Detect which cell encompasses the target text, then output its [x, y] center coordinate. 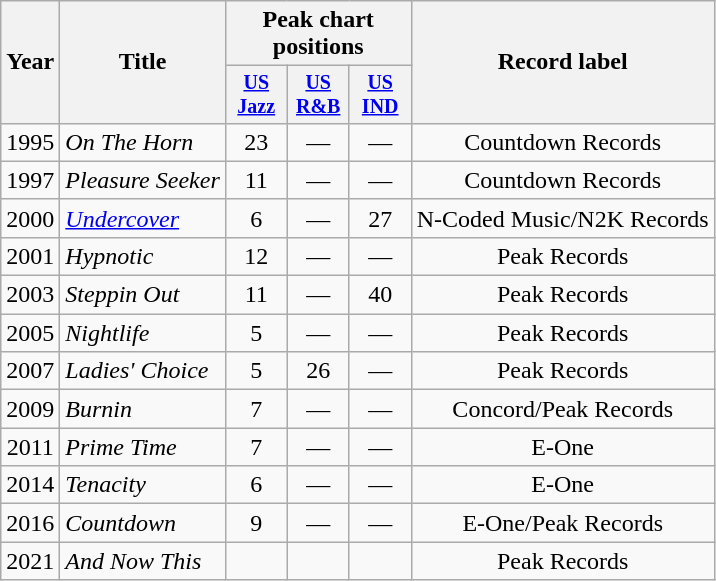
Record label [562, 62]
Hypnotic [142, 256]
9 [256, 523]
26 [318, 371]
USIND [380, 94]
On The Horn [142, 142]
2007 [30, 371]
27 [380, 218]
Peak chart positions [318, 34]
2009 [30, 409]
Countdown [142, 523]
Year [30, 62]
23 [256, 142]
2016 [30, 523]
Prime Time [142, 447]
1997 [30, 180]
2014 [30, 485]
N-Coded Music/N2K Records [562, 218]
40 [380, 295]
USJazz [256, 94]
Steppin Out [142, 295]
2001 [30, 256]
Nightlife [142, 333]
Title [142, 62]
2003 [30, 295]
2011 [30, 447]
Undercover [142, 218]
2005 [30, 333]
E-One/Peak Records [562, 523]
2021 [30, 561]
USR&B [318, 94]
12 [256, 256]
1995 [30, 142]
And Now This [142, 561]
Burnin [142, 409]
Tenacity [142, 485]
2000 [30, 218]
Ladies' Choice [142, 371]
Pleasure Seeker [142, 180]
Concord/Peak Records [562, 409]
